For the text-containing cell, return its midpoint in [X, Y] coordinate format. 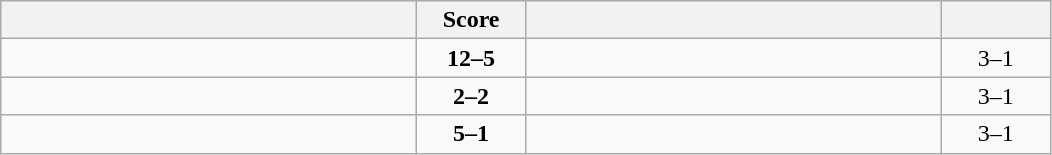
5–1 [472, 134]
Score [472, 20]
12–5 [472, 58]
2–2 [472, 96]
